Pinpoint the cell where the given text exists, returning its [x, y] midpoint coordinate. 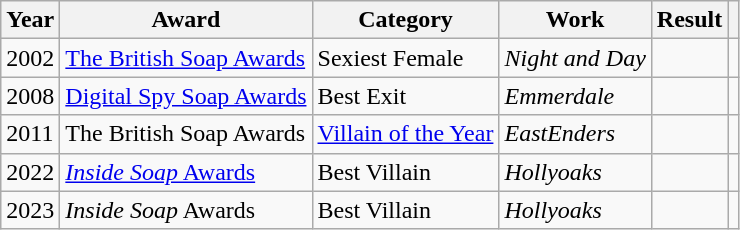
2022 [30, 172]
Work [575, 20]
2002 [30, 58]
Digital Spy Soap Awards [186, 96]
Best Exit [406, 96]
Award [186, 20]
Result [689, 20]
Emmerdale [575, 96]
Villain of the Year [406, 134]
Night and Day [575, 58]
Year [30, 20]
2011 [30, 134]
Sexiest Female [406, 58]
2023 [30, 210]
EastEnders [575, 134]
2008 [30, 96]
Category [406, 20]
